Search for the cell housing the specified text and yield its [x, y] center coordinate. 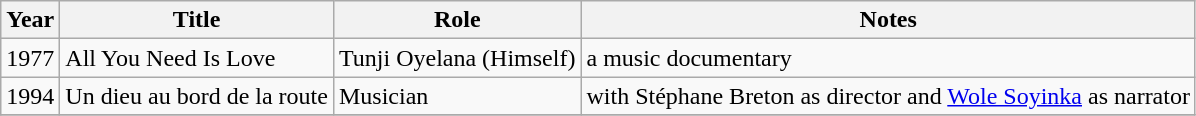
Title [197, 20]
1994 [30, 96]
Role [456, 20]
Musician [456, 96]
a music documentary [888, 58]
Un dieu au bord de la route [197, 96]
Year [30, 20]
with Stéphane Breton as director and Wole Soyinka as narrator [888, 96]
1977 [30, 58]
Notes [888, 20]
Tunji Oyelana (Himself) [456, 58]
All You Need Is Love [197, 58]
